Determine the [x, y] coordinate at the center of the cell enclosing the given text.  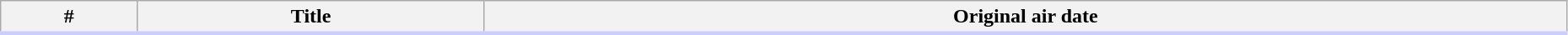
Title [311, 17]
Original air date [1026, 17]
# [69, 17]
